Detect which cell encompasses the target text, then output its (X, Y) center coordinate. 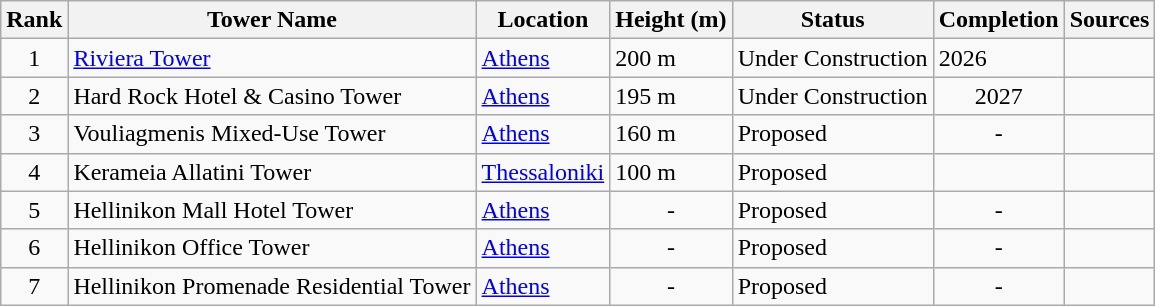
2026 (998, 58)
Thessaloniki (543, 172)
2027 (998, 96)
Status (832, 20)
Height (m) (671, 20)
160 m (671, 134)
200 m (671, 58)
Riviera Tower (272, 58)
Hellinikon Mall Hotel Tower (272, 210)
Rank (34, 20)
Kerameia Allatini Tower (272, 172)
6 (34, 248)
100 m (671, 172)
195 m (671, 96)
1 (34, 58)
4 (34, 172)
5 (34, 210)
Vouliagmenis Mixed-Use Tower (272, 134)
Hard Rock Hotel & Casino Tower (272, 96)
7 (34, 286)
Completion (998, 20)
Tower Name (272, 20)
2 (34, 96)
Hellinikon Office Tower (272, 248)
3 (34, 134)
Hellinikon Promenade Residential Tower (272, 286)
Sources (1110, 20)
Location (543, 20)
